Extract the (X, Y) coordinate from the center of the cell holding the provided text.  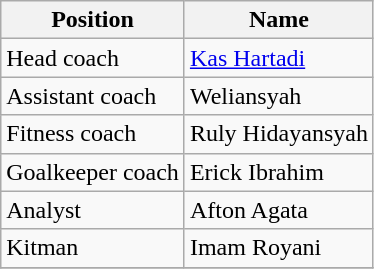
Erick Ibrahim (278, 172)
Goalkeeper coach (93, 172)
Kitman (93, 248)
Ruly Hidayansyah (278, 134)
Fitness coach (93, 134)
Afton Agata (278, 210)
Weliansyah (278, 96)
Analyst (93, 210)
Assistant coach (93, 96)
Kas Hartadi (278, 58)
Imam Royani (278, 248)
Position (93, 20)
Head coach (93, 58)
Name (278, 20)
